Determine the [X, Y] coordinate at the center of the cell enclosing the given text.  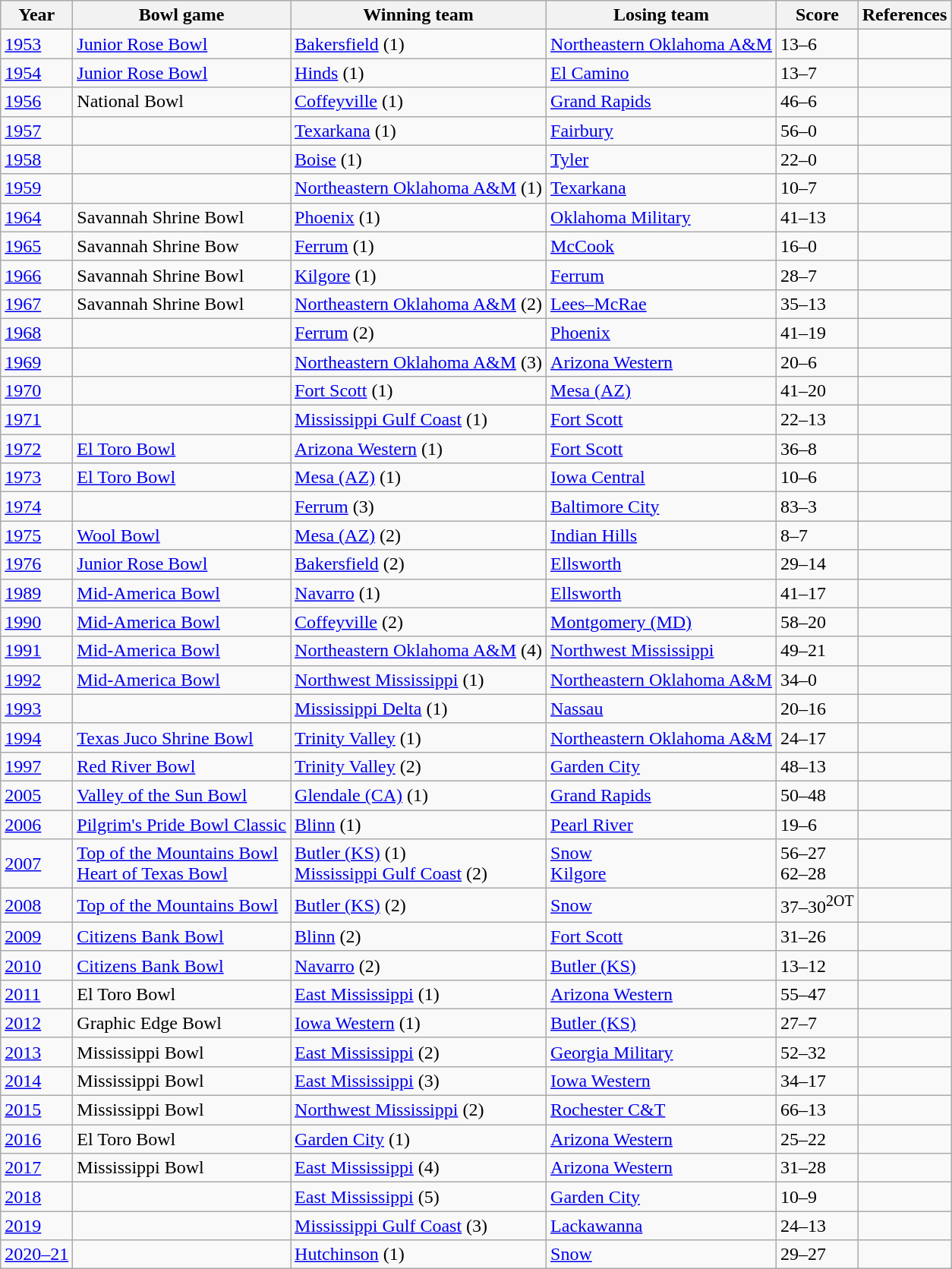
Red River Bowl [182, 766]
41–17 [818, 593]
El Camino [662, 73]
37–302OT [818, 905]
Pilgrim's Pride Bowl Classic [182, 824]
Blinn (2) [419, 936]
2020–21 [36, 1255]
29–27 [818, 1255]
2016 [36, 1139]
Top of the Mountains Bowl [182, 905]
1972 [36, 449]
Losing team [662, 15]
13–7 [818, 73]
Winning team [419, 15]
58–20 [818, 622]
Ferrum (3) [419, 507]
Graphic Edge Bowl [182, 1023]
Iowa Central [662, 478]
10–7 [818, 188]
Hutchinson (1) [419, 1255]
Hinds (1) [419, 73]
Phoenix (1) [419, 217]
Trinity Valley (2) [419, 766]
Ferrum (1) [419, 246]
1991 [36, 651]
1976 [36, 564]
Baltimore City [662, 507]
46–6 [818, 102]
Georgia Military [662, 1052]
Coffeyville (2) [419, 622]
1970 [36, 391]
Mesa (AZ) (2) [419, 535]
Lees–McRae [662, 304]
Mesa (AZ) (1) [419, 478]
Navarro (2) [419, 965]
East Mississippi (5) [419, 1197]
2018 [36, 1197]
29–14 [818, 564]
Trinity Valley (1) [419, 737]
8–7 [818, 535]
1989 [36, 593]
22–0 [818, 159]
Boise (1) [419, 159]
55–47 [818, 994]
66–13 [818, 1110]
Texarkana (1) [419, 131]
Blinn (1) [419, 824]
1957 [36, 131]
Iowa Western [662, 1081]
20–16 [818, 709]
2008 [36, 905]
SnowKilgore [662, 864]
34–17 [818, 1081]
41–13 [818, 217]
49–21 [818, 651]
Nassau [662, 709]
1965 [36, 246]
Northeastern Oklahoma A&M (1) [419, 188]
1974 [36, 507]
Mesa (AZ) [662, 391]
1992 [36, 680]
Lackawanna [662, 1226]
Ferrum [662, 275]
Northwest Mississippi (1) [419, 680]
National Bowl [182, 102]
34–0 [818, 680]
Rochester C&T [662, 1110]
1968 [36, 333]
2007 [36, 864]
Northeastern Oklahoma A&M (4) [419, 651]
2019 [36, 1226]
Texarkana [662, 188]
1958 [36, 159]
13–6 [818, 44]
1993 [36, 709]
16–0 [818, 246]
Northeastern Oklahoma A&M (3) [419, 362]
1956 [36, 102]
Tyler [662, 159]
McCook [662, 246]
1975 [36, 535]
East Mississippi (2) [419, 1052]
2009 [36, 936]
2015 [36, 1110]
1997 [36, 766]
Wool Bowl [182, 535]
1990 [36, 622]
Northeastern Oklahoma A&M (2) [419, 304]
Bakersfield (2) [419, 564]
Ferrum (2) [419, 333]
31–28 [818, 1168]
28–7 [818, 275]
24–17 [818, 737]
25–22 [818, 1139]
2017 [36, 1168]
Fort Scott (1) [419, 391]
1964 [36, 217]
Fairbury [662, 131]
10–6 [818, 478]
24–13 [818, 1226]
1994 [36, 737]
Oklahoma Military [662, 217]
East Mississippi (1) [419, 994]
Butler (KS) (1)Mississippi Gulf Coast (2) [419, 864]
Valley of the Sun Bowl [182, 795]
2010 [36, 965]
East Mississippi (3) [419, 1081]
Northwest Mississippi [662, 651]
Butler (KS) (2) [419, 905]
1971 [36, 420]
Year [36, 15]
2014 [36, 1081]
1953 [36, 44]
East Mississippi (4) [419, 1168]
1954 [36, 73]
13–12 [818, 965]
1966 [36, 275]
Northwest Mississippi (2) [419, 1110]
1967 [36, 304]
27–7 [818, 1023]
Mississippi Gulf Coast (1) [419, 420]
20–6 [818, 362]
Montgomery (MD) [662, 622]
Score [818, 15]
Top of the Mountains BowlHeart of Texas Bowl [182, 864]
Texas Juco Shrine Bowl [182, 737]
Navarro (1) [419, 593]
36–8 [818, 449]
Indian Hills [662, 535]
Phoenix [662, 333]
19–6 [818, 824]
Pearl River [662, 824]
48–13 [818, 766]
83–3 [818, 507]
2006 [36, 824]
52–32 [818, 1052]
2011 [36, 994]
Mississippi Gulf Coast (3) [419, 1226]
41–20 [818, 391]
Garden City (1) [419, 1139]
Bowl game [182, 15]
1973 [36, 478]
22–13 [818, 420]
Kilgore (1) [419, 275]
56–0 [818, 131]
Mississippi Delta (1) [419, 709]
Bakersfield (1) [419, 44]
References [905, 15]
31–26 [818, 936]
2013 [36, 1052]
Iowa Western (1) [419, 1023]
50–48 [818, 795]
1959 [36, 188]
2012 [36, 1023]
Savannah Shrine Bow [182, 246]
35–13 [818, 304]
1969 [36, 362]
41–19 [818, 333]
Glendale (CA) (1) [419, 795]
2005 [36, 795]
56–2762–28 [818, 864]
Arizona Western (1) [419, 449]
Coffeyville (1) [419, 102]
10–9 [818, 1197]
